Determine the (x, y) coordinate at the center of the cell enclosing the given text.  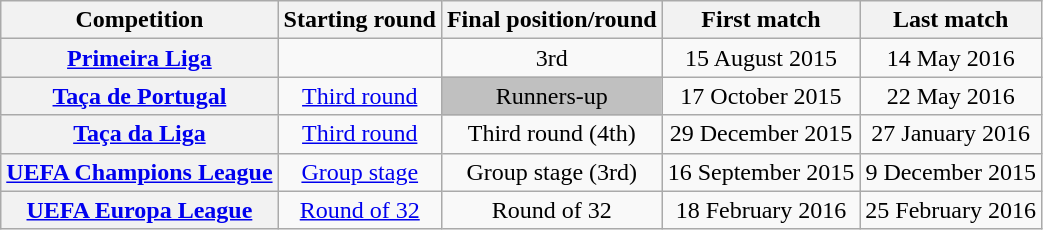
UEFA Champions League (140, 172)
First match (761, 20)
17 October 2015 (761, 96)
16 September 2015 (761, 172)
25 February 2016 (951, 210)
22 May 2016 (951, 96)
3rd (552, 58)
Runners-up (552, 96)
Last match (951, 20)
Third round (4th) (552, 134)
Group stage (3rd) (552, 172)
Starting round (360, 20)
18 February 2016 (761, 210)
Competition (140, 20)
Primeira Liga (140, 58)
UEFA Europa League (140, 210)
29 December 2015 (761, 134)
15 August 2015 (761, 58)
14 May 2016 (951, 58)
Group stage (360, 172)
Taça da Liga (140, 134)
9 December 2015 (951, 172)
Taça de Portugal (140, 96)
27 January 2016 (951, 134)
Final position/round (552, 20)
